Determine the [X, Y] coordinate at the center of the cell enclosing the given text.  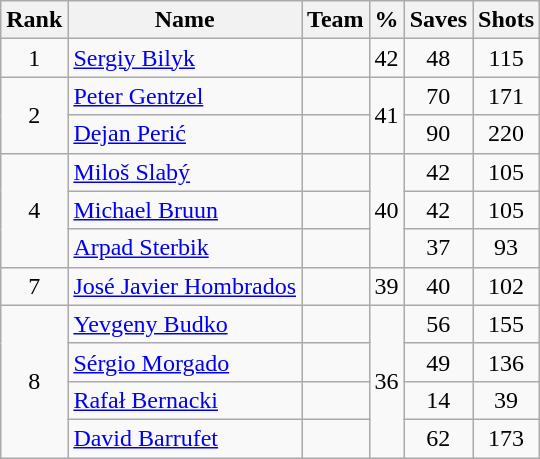
102 [506, 286]
Sergiy Bilyk [185, 58]
41 [386, 115]
David Barrufet [185, 438]
220 [506, 134]
José Javier Hombrados [185, 286]
Name [185, 20]
36 [386, 381]
155 [506, 324]
Dejan Perić [185, 134]
49 [438, 362]
173 [506, 438]
37 [438, 248]
56 [438, 324]
14 [438, 400]
4 [34, 210]
Miloš Slabý [185, 172]
70 [438, 96]
7 [34, 286]
171 [506, 96]
8 [34, 381]
62 [438, 438]
93 [506, 248]
Shots [506, 20]
Rank [34, 20]
Peter Gentzel [185, 96]
Sérgio Morgado [185, 362]
90 [438, 134]
% [386, 20]
136 [506, 362]
115 [506, 58]
Yevgeny Budko [185, 324]
Michael Bruun [185, 210]
2 [34, 115]
48 [438, 58]
Saves [438, 20]
Rafał Bernacki [185, 400]
Team [336, 20]
1 [34, 58]
Arpad Sterbik [185, 248]
